Detect which cell encompasses the target text, then output its [X, Y] center coordinate. 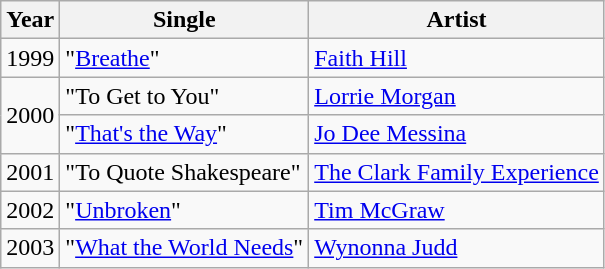
2000 [30, 115]
"What the World Needs" [184, 248]
The Clark Family Experience [457, 172]
"To Get to You" [184, 96]
2001 [30, 172]
Lorrie Morgan [457, 96]
Year [30, 20]
"To Quote Shakespeare" [184, 172]
"That's the Way" [184, 134]
2002 [30, 210]
"Unbroken" [184, 210]
Wynonna Judd [457, 248]
1999 [30, 58]
Faith Hill [457, 58]
Artist [457, 20]
Jo Dee Messina [457, 134]
Tim McGraw [457, 210]
"Breathe" [184, 58]
2003 [30, 248]
Single [184, 20]
